Provide the [x, y] coordinate of the cell's center where the given text is located.  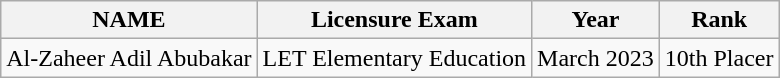
Licensure Exam [394, 20]
Al-Zaheer Adil Abubakar [129, 58]
Rank [719, 20]
10th Placer [719, 58]
March 2023 [596, 58]
Year [596, 20]
LET Elementary Education [394, 58]
NAME [129, 20]
